Capture the cell that displays the provided text and extract its [X, Y] central coordinate. 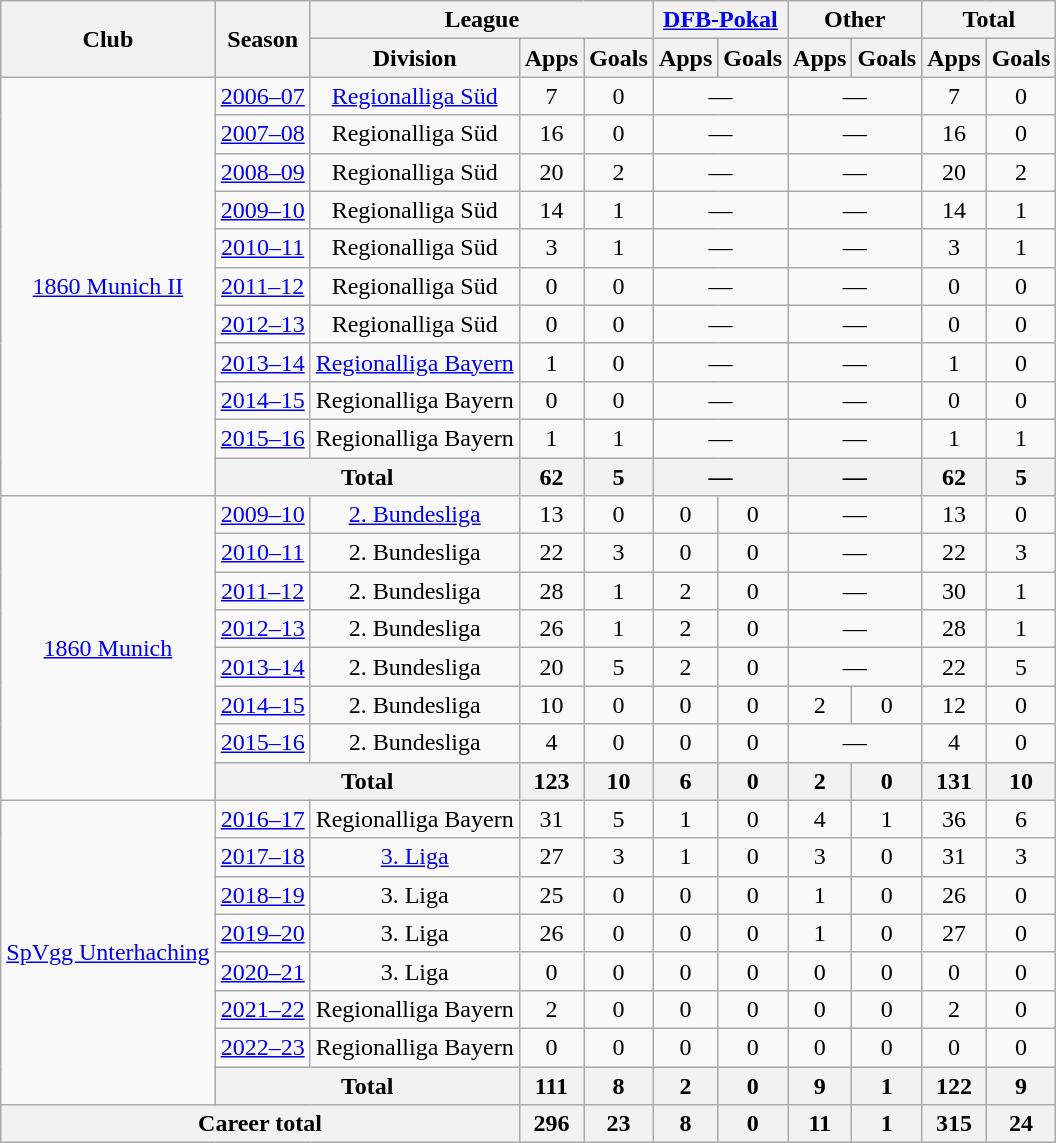
Season [262, 39]
League [482, 20]
Club [108, 39]
25 [551, 895]
2006–07 [262, 96]
12 [954, 705]
11 [820, 1124]
1860 Munich [108, 648]
315 [954, 1124]
296 [551, 1124]
2018–19 [262, 895]
36 [954, 819]
2021–22 [262, 1009]
111 [551, 1085]
2016–17 [262, 819]
2007–08 [262, 134]
Career total [260, 1124]
2020–21 [262, 971]
131 [954, 781]
122 [954, 1085]
DFB-Pokal [720, 20]
24 [1021, 1124]
2019–20 [262, 933]
SpVgg Unterhaching [108, 952]
23 [619, 1124]
123 [551, 781]
1860 Munich II [108, 286]
2017–18 [262, 857]
2008–09 [262, 172]
2022–23 [262, 1047]
30 [954, 591]
Division [414, 58]
Other [855, 20]
